Pinpoint the cell where the given text exists, returning its [X, Y] midpoint coordinate. 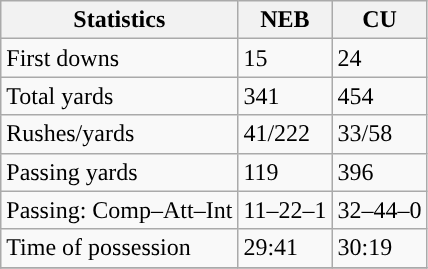
Passing yards [120, 172]
29:41 [285, 248]
30:19 [380, 248]
32–44–0 [380, 210]
Total yards [120, 96]
24 [380, 58]
CU [380, 20]
119 [285, 172]
Statistics [120, 20]
396 [380, 172]
Rushes/yards [120, 134]
341 [285, 96]
NEB [285, 20]
Passing: Comp–Att–Int [120, 210]
Time of possession [120, 248]
11–22–1 [285, 210]
454 [380, 96]
41/222 [285, 134]
15 [285, 58]
First downs [120, 58]
33/58 [380, 134]
